Output the (x, y) coordinate of the center of the cell containing the given text.  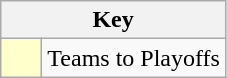
Teams to Playoffs (134, 58)
Key (114, 20)
